For the text-containing cell, return its midpoint in (X, Y) coordinate format. 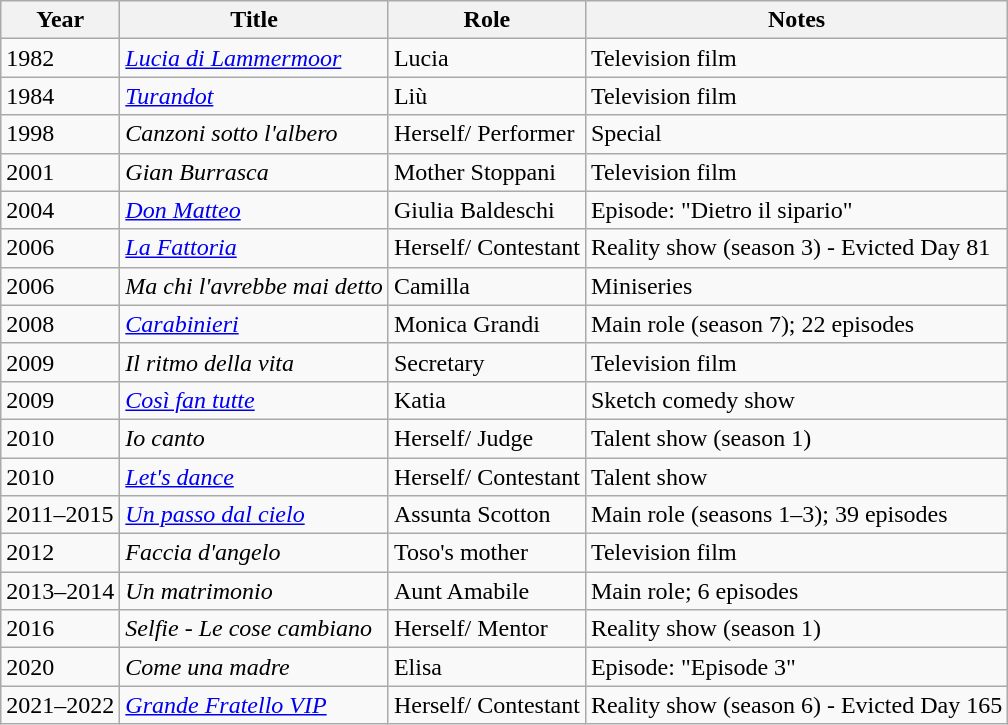
Gian Burrasca (254, 172)
2013–2014 (60, 591)
Ma chi l'avrebbe mai detto (254, 286)
Un passo dal cielo (254, 515)
La Fattoria (254, 248)
Reality show (season 1) (796, 629)
Main role (season 7); 22 episodes (796, 324)
Role (486, 20)
Mother Stoppani (486, 172)
Don Matteo (254, 210)
Giulia Baldeschi (486, 210)
Grande Fratello VIP (254, 705)
1998 (60, 134)
1982 (60, 58)
2011–2015 (60, 515)
Come una madre (254, 667)
Talent show (796, 477)
Herself/ Performer (486, 134)
Main role (seasons 1–3); 39 episodes (796, 515)
1984 (60, 96)
Turandot (254, 96)
Special (796, 134)
Assunta Scotton (486, 515)
2012 (60, 553)
2016 (60, 629)
Miniseries (796, 286)
Talent show (season 1) (796, 438)
Canzoni sotto l'albero (254, 134)
Reality show (season 6) - Evicted Day 165 (796, 705)
Katia (486, 400)
Lucia di Lammermoor (254, 58)
2004 (60, 210)
Aunt Amabile (486, 591)
Elisa (486, 667)
Year (60, 20)
Monica Grandi (486, 324)
2008 (60, 324)
Il ritmo della vita (254, 362)
Toso's mother (486, 553)
Camilla (486, 286)
Episode: "Episode 3" (796, 667)
Così fan tutte (254, 400)
Herself/ Judge (486, 438)
Episode: "Dietro il sipario" (796, 210)
Reality show (season 3) - Evicted Day 81 (796, 248)
Let's dance (254, 477)
Carabinieri (254, 324)
Lucia (486, 58)
Main role; 6 episodes (796, 591)
Selfie - Le cose cambiano (254, 629)
Sketch comedy show (796, 400)
Io canto (254, 438)
2020 (60, 667)
Herself/ Mentor (486, 629)
2021–2022 (60, 705)
Title (254, 20)
Faccia d'angelo (254, 553)
Liù (486, 96)
Notes (796, 20)
2001 (60, 172)
Un matrimonio (254, 591)
Secretary (486, 362)
